Locate the cell with the specified text and output its [X, Y] center coordinate. 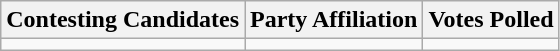
Party Affiliation [334, 20]
Contesting Candidates [123, 20]
Votes Polled [491, 20]
